Identify which cell holds the provided text, then report its [X, Y] central coordinate. 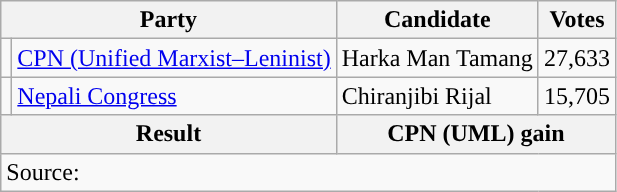
Harka Man Tamang [437, 58]
Source: [308, 172]
27,633 [576, 58]
CPN (UML) gain [476, 134]
Chiranjibi Rijal [437, 96]
Result [168, 134]
Party [168, 20]
Nepali Congress [174, 96]
CPN (Unified Marxist–Leninist) [174, 58]
15,705 [576, 96]
Candidate [437, 20]
Votes [576, 20]
